Output the (X, Y) coordinate of the center of the cell containing the given text.  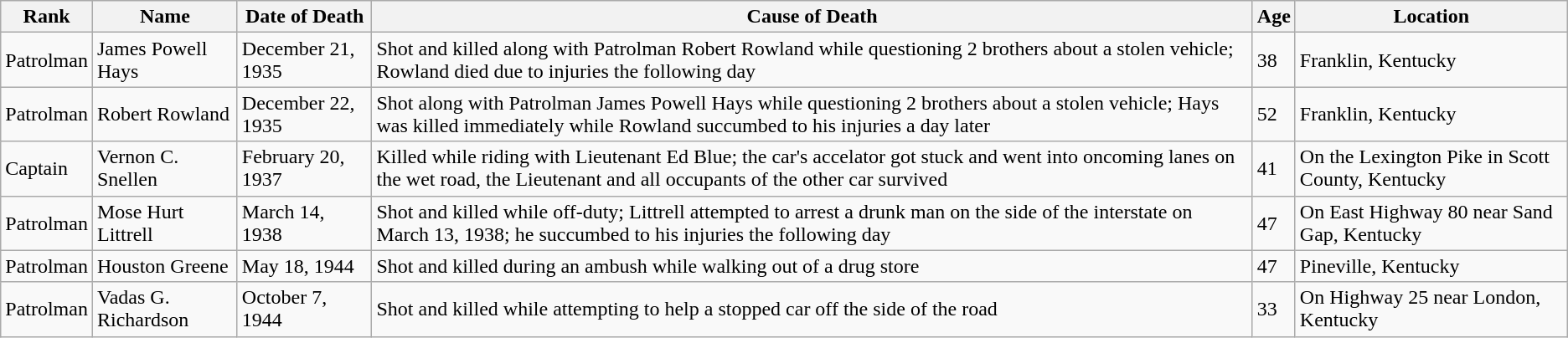
December 21, 1935 (305, 60)
December 22, 1935 (305, 114)
38 (1273, 60)
33 (1273, 310)
Pineville, Kentucky (1431, 266)
On the Lexington Pike in Scott County, Kentucky (1431, 169)
On East Highway 80 near Sand Gap, Kentucky (1431, 223)
Location (1431, 17)
May 18, 1944 (305, 266)
41 (1273, 169)
James Powell Hays (164, 60)
Shot and killed while attempting to help a stopped car off the side of the road (812, 310)
Name (164, 17)
Cause of Death (812, 17)
Date of Death (305, 17)
Captain (47, 169)
Mose Hurt Littrell (164, 223)
Age (1273, 17)
Rank (47, 17)
Vadas G. Richardson (164, 310)
March 14, 1938 (305, 223)
52 (1273, 114)
Robert Rowland (164, 114)
On Highway 25 near London, Kentucky (1431, 310)
Houston Greene (164, 266)
February 20, 1937 (305, 169)
Vernon C. Snellen (164, 169)
Shot and killed during an ambush while walking out of a drug store (812, 266)
October 7, 1944 (305, 310)
